Identify which cell holds the provided text, then report its (x, y) central coordinate. 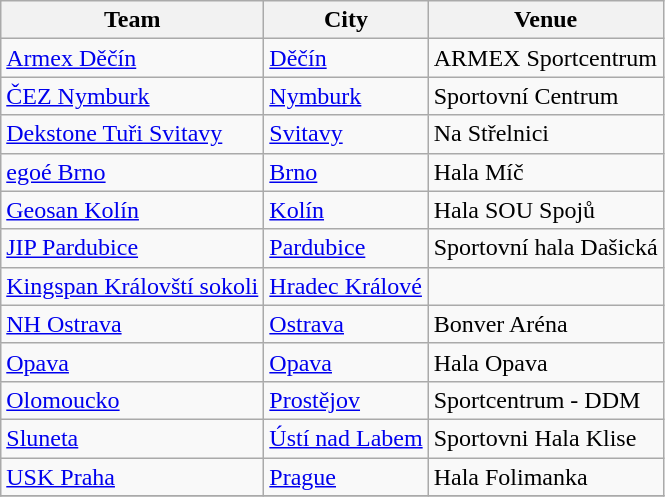
Hala Opava (546, 362)
egoé Brno (132, 172)
Sportovní hala Dašická (546, 248)
Venue (546, 20)
ARMEX Sportcentrum (546, 58)
Hala Folimanka (546, 477)
Armex Děčín (132, 58)
Pardubice (346, 248)
Prague (346, 477)
Kingspan Královští sokoli (132, 286)
Hala Míč (546, 172)
Hala SOU Spojů (546, 210)
Dekstone Tuři Svitavy (132, 134)
Prostějov (346, 400)
Na Střelnici (546, 134)
City (346, 20)
Olomoucko (132, 400)
Brno (346, 172)
Ústí nad Labem (346, 438)
USK Praha (132, 477)
Hradec Králové (346, 286)
Děčín (346, 58)
Svitavy (346, 134)
Nymburk (346, 96)
NH Ostrava (132, 324)
Ostrava (346, 324)
Sluneta (132, 438)
Team (132, 20)
Sportovní Centrum (546, 96)
Kolín (346, 210)
Geosan Kolín (132, 210)
Bonver Aréna (546, 324)
Sportovni Hala Klise (546, 438)
Sportcentrum - DDM (546, 400)
ČEZ Nymburk (132, 96)
JIP Pardubice (132, 248)
